Capture the cell that displays the provided text and extract its (x, y) central coordinate. 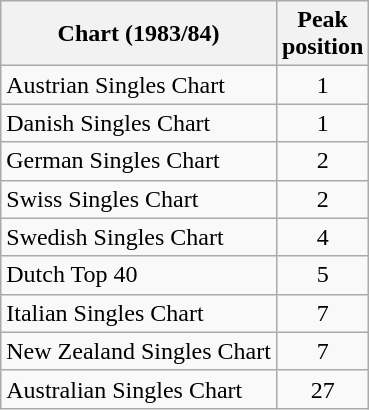
New Zealand Singles Chart (139, 351)
Danish Singles Chart (139, 123)
Italian Singles Chart (139, 313)
German Singles Chart (139, 161)
4 (322, 237)
Dutch Top 40 (139, 275)
Chart (1983/84) (139, 34)
Austrian Singles Chart (139, 85)
Swedish Singles Chart (139, 237)
Peakposition (322, 34)
Australian Singles Chart (139, 389)
27 (322, 389)
Swiss Singles Chart (139, 199)
5 (322, 275)
